Pinpoint the cell where the given text exists, returning its (x, y) midpoint coordinate. 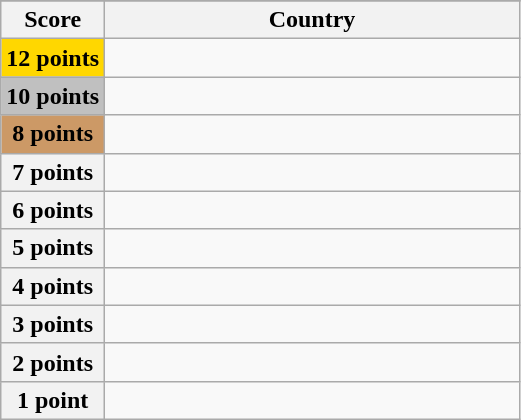
Score (53, 20)
2 points (53, 362)
6 points (53, 210)
4 points (53, 286)
1 point (53, 400)
Country (312, 20)
5 points (53, 248)
7 points (53, 172)
3 points (53, 324)
12 points (53, 58)
10 points (53, 96)
8 points (53, 134)
